Locate the cell with the specified text and output its [X, Y] center coordinate. 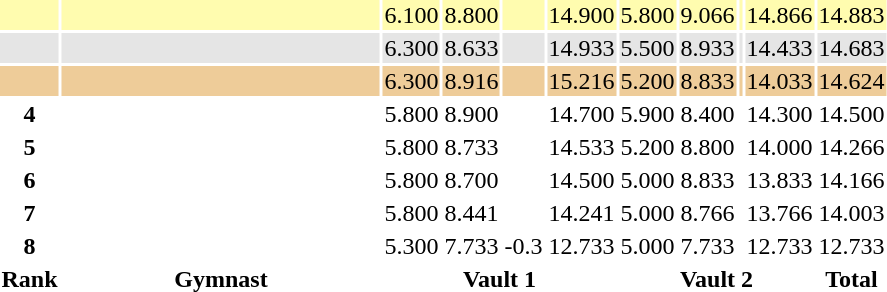
14.624 [852, 81]
14.241 [582, 213]
8.933 [708, 48]
14.166 [852, 180]
5.300 [412, 246]
14.003 [852, 213]
14.300 [780, 114]
5.900 [648, 114]
7 [30, 213]
14.900 [582, 15]
14.883 [852, 15]
8.916 [472, 81]
14.000 [780, 147]
8.400 [708, 114]
-0.3 [524, 246]
8.733 [472, 147]
14.933 [582, 48]
14.033 [780, 81]
14.533 [582, 147]
8 [30, 246]
6 [30, 180]
14.683 [852, 48]
13.833 [780, 180]
14.700 [582, 114]
9.066 [708, 15]
14.866 [780, 15]
5.500 [648, 48]
8.900 [472, 114]
5 [30, 147]
13.766 [780, 213]
8.766 [708, 213]
14.433 [780, 48]
8.441 [472, 213]
8.633 [472, 48]
14.266 [852, 147]
4 [30, 114]
6.100 [412, 15]
8.700 [472, 180]
15.216 [582, 81]
